Detect which cell encompasses the target text, then output its [X, Y] center coordinate. 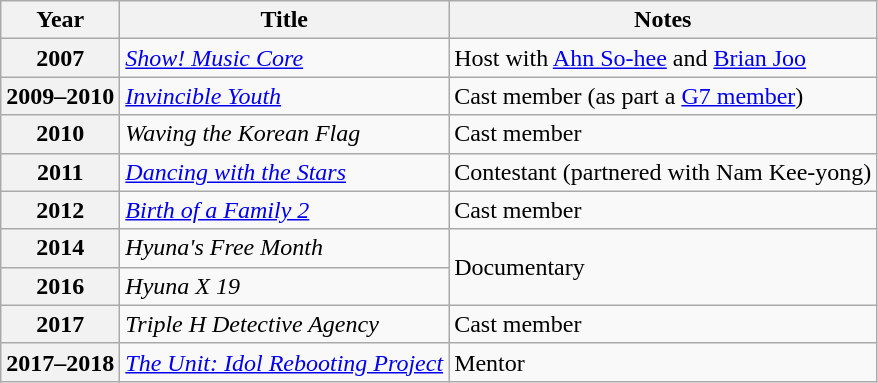
2017–2018 [60, 362]
Host with Ahn So-hee and Brian Joo [663, 58]
Contestant (partnered with Nam Kee-yong) [663, 172]
2016 [60, 286]
Show! Music Core [284, 58]
Documentary [663, 267]
2011 [60, 172]
2010 [60, 134]
2014 [60, 248]
The Unit: Idol Rebooting Project [284, 362]
Hyuna X 19 [284, 286]
Cast member (as part a G7 member) [663, 96]
Title [284, 20]
Birth of a Family 2 [284, 210]
2017 [60, 324]
Mentor [663, 362]
Invincible Youth [284, 96]
Waving the Korean Flag [284, 134]
2012 [60, 210]
2007 [60, 58]
Year [60, 20]
Hyuna's Free Month [284, 248]
Notes [663, 20]
Dancing with the Stars [284, 172]
2009–2010 [60, 96]
Triple H Detective Agency [284, 324]
